Pinpoint the cell where the given text exists, returning its (X, Y) midpoint coordinate. 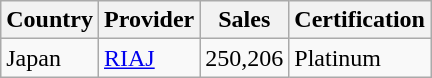
Country (50, 20)
Platinum (360, 58)
Certification (360, 20)
Sales (244, 20)
Japan (50, 58)
250,206 (244, 58)
Provider (148, 20)
RIAJ (148, 58)
